Return the (X, Y) coordinate for the center point of the cell that contains the specified text.  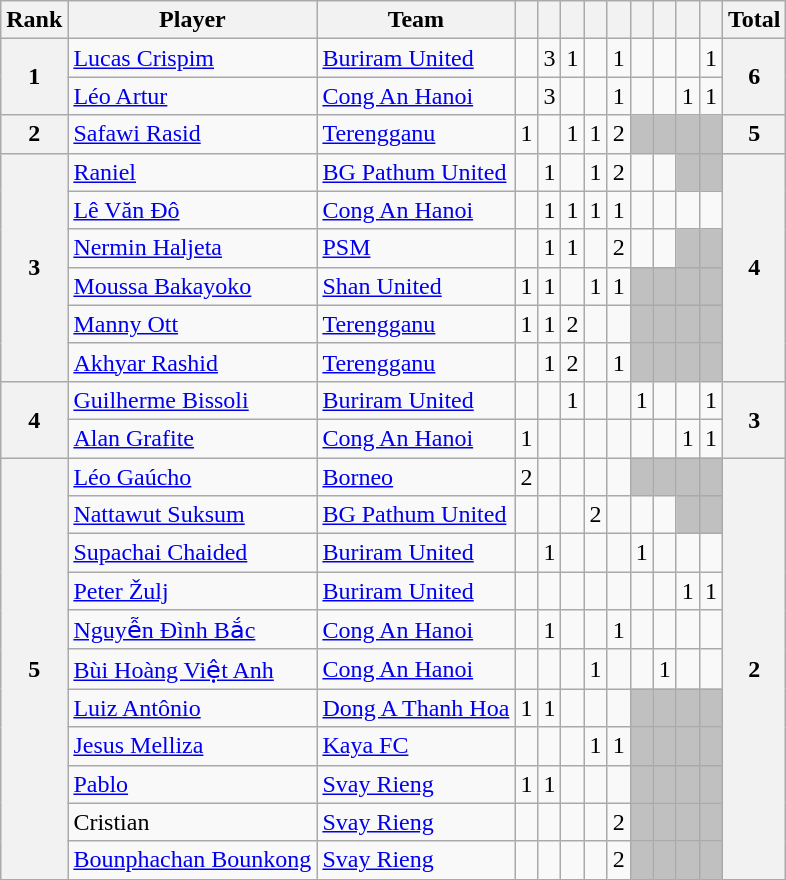
PSM (416, 248)
Nattawut Suksum (192, 515)
Cristian (192, 822)
Borneo (416, 477)
Total (754, 20)
6 (754, 77)
Nguyễn Đình Bắc (192, 630)
Shan United (416, 286)
Bounphachan Bounkong (192, 860)
Alan Grafite (192, 438)
Lê Văn Đô (192, 210)
Dong A Thanh Hoa (416, 708)
Léo Artur (192, 96)
Kaya FC (416, 746)
Pablo (192, 784)
Rank (34, 20)
Raniel (192, 172)
Peter Žulj (192, 591)
Akhyar Rashid (192, 362)
Team (416, 20)
Luiz Antônio (192, 708)
Léo Gaúcho (192, 477)
Supachai Chaided (192, 553)
Moussa Bakayoko (192, 286)
Nermin Haljeta (192, 248)
Guilherme Bissoli (192, 400)
Lucas Crispim (192, 58)
Safawi Rasid (192, 134)
Bùi Hoàng Việt Anh (192, 669)
Jesus Melliza (192, 746)
Manny Ott (192, 324)
Player (192, 20)
